Extract the [X, Y] coordinate from the center of the cell holding the provided text.  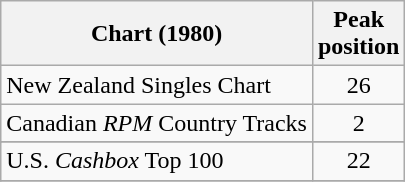
26 [358, 85]
New Zealand Singles Chart [157, 85]
Chart (1980) [157, 34]
2 [358, 123]
Peakposition [358, 34]
U.S. Cashbox Top 100 [157, 161]
22 [358, 161]
Canadian RPM Country Tracks [157, 123]
